Identify which cell holds the provided text, then report its (x, y) central coordinate. 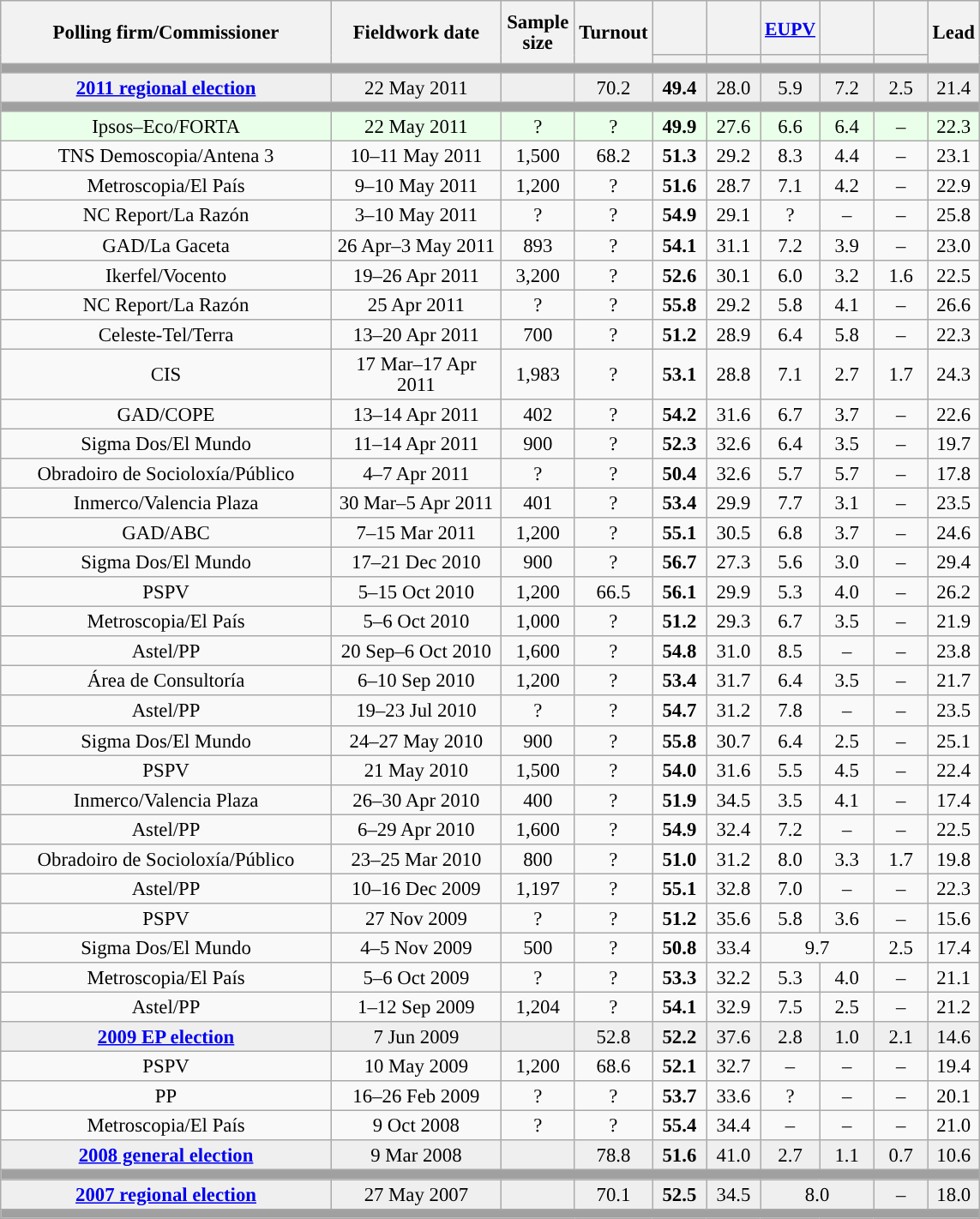
10 May 2009 (416, 1066)
Fieldwork date (416, 33)
7 Jun 2009 (416, 1037)
21.7 (953, 681)
25.1 (953, 741)
GAD/La Gaceta (166, 245)
Sample size (538, 33)
18.0 (953, 1195)
5.9 (791, 87)
52.6 (679, 274)
26.6 (953, 305)
7.7 (791, 502)
25.8 (953, 216)
26 Apr–3 May 2011 (416, 245)
49.9 (679, 127)
29.3 (734, 622)
GAD/COPE (166, 415)
27 Nov 2009 (416, 919)
2009 EP election (166, 1037)
19–26 Apr 2011 (416, 274)
7–15 Mar 2011 (416, 533)
26.2 (953, 591)
53.1 (679, 374)
4.2 (847, 187)
6.8 (791, 533)
24.3 (953, 374)
5–6 Oct 2010 (416, 622)
9.7 (817, 948)
33.6 (734, 1096)
53.3 (679, 977)
19–23 Jul 2010 (416, 712)
51.0 (679, 859)
Área de Consultoría (166, 681)
17.8 (953, 473)
13–20 Apr 2011 (416, 334)
893 (538, 245)
53.7 (679, 1096)
21.9 (953, 622)
EUPV (791, 27)
19.4 (953, 1066)
23.1 (953, 156)
Ikerfel/Vocento (166, 274)
TNS Demoscopia/Antena 3 (166, 156)
34.4 (734, 1126)
49.4 (679, 87)
1,983 (538, 374)
5.5 (791, 770)
10–16 Dec 2009 (416, 888)
1.1 (847, 1156)
70.2 (614, 87)
30.5 (734, 533)
3.3 (847, 859)
21.0 (953, 1126)
21.4 (953, 87)
1.6 (900, 274)
30.1 (734, 274)
27.3 (734, 562)
26–30 Apr 2010 (416, 799)
30 Mar–5 Apr 2011 (416, 502)
5.6 (791, 562)
32.7 (734, 1066)
700 (538, 334)
6.6 (791, 127)
68.2 (614, 156)
3.2 (847, 274)
19.8 (953, 859)
24–27 May 2010 (416, 741)
19.7 (953, 444)
54.0 (679, 770)
2011 regional election (166, 87)
1,204 (538, 1008)
28.8 (734, 374)
51.9 (679, 799)
22.9 (953, 187)
8.5 (791, 652)
3–10 May 2011 (416, 216)
32.4 (734, 830)
2.8 (791, 1037)
17 Mar–17 Apr 2011 (416, 374)
56.7 (679, 562)
3.1 (847, 502)
27.6 (734, 127)
51.3 (679, 156)
9–10 May 2011 (416, 187)
29.1 (734, 216)
0.7 (900, 1156)
Celeste-Tel/Terra (166, 334)
31.7 (734, 681)
4–7 Apr 2011 (416, 473)
8.3 (791, 156)
52.3 (679, 444)
32.8 (734, 888)
78.8 (614, 1156)
3,200 (538, 274)
52.5 (679, 1195)
52.2 (679, 1037)
2008 general election (166, 1156)
14.6 (953, 1037)
37.6 (734, 1037)
PP (166, 1096)
2007 regional election (166, 1195)
6–10 Sep 2010 (416, 681)
22.6 (953, 415)
54.7 (679, 712)
21.2 (953, 1008)
21.1 (953, 977)
16–26 Feb 2009 (416, 1096)
28.7 (734, 187)
1,197 (538, 888)
28.0 (734, 87)
CIS (166, 374)
5–6 Oct 2009 (416, 977)
4–5 Nov 2009 (416, 948)
15.6 (953, 919)
10.6 (953, 1156)
22.4 (953, 770)
401 (538, 502)
5–15 Oct 2010 (416, 591)
3.6 (847, 919)
23.8 (953, 652)
2.1 (900, 1037)
800 (538, 859)
3.9 (847, 245)
Ipsos–Eco/FORTA (166, 127)
54.2 (679, 415)
24.6 (953, 533)
402 (538, 415)
52.1 (679, 1066)
68.6 (614, 1066)
29.4 (953, 562)
17–21 Dec 2010 (416, 562)
70.1 (614, 1195)
GAD/ABC (166, 533)
Polling firm/Commissioner (166, 33)
32.9 (734, 1008)
20.1 (953, 1096)
7.0 (791, 888)
35.6 (734, 919)
500 (538, 948)
50.8 (679, 948)
30.7 (734, 741)
1.0 (847, 1037)
23.0 (953, 245)
56.1 (679, 591)
Lead (953, 33)
7.8 (791, 712)
20 Sep–6 Oct 2010 (416, 652)
41.0 (734, 1156)
66.5 (614, 591)
9 Mar 2008 (416, 1156)
21 May 2010 (416, 770)
31.1 (734, 245)
52.8 (614, 1037)
9 Oct 2008 (416, 1126)
33.4 (734, 948)
1,000 (538, 622)
11–14 Apr 2011 (416, 444)
54.8 (679, 652)
50.4 (679, 473)
4.4 (847, 156)
25 Apr 2011 (416, 305)
31.0 (734, 652)
27 May 2007 (416, 1195)
7.5 (791, 1008)
400 (538, 799)
28.9 (734, 334)
32.2 (734, 977)
4.5 (847, 770)
13–14 Apr 2011 (416, 415)
1–12 Sep 2009 (416, 1008)
Turnout (614, 33)
6–29 Apr 2010 (416, 830)
10–11 May 2011 (416, 156)
23–25 Mar 2010 (416, 859)
6.0 (791, 274)
3.0 (847, 562)
55.4 (679, 1126)
